Return the (x, y) coordinate for the center point of the cell that contains the specified text.  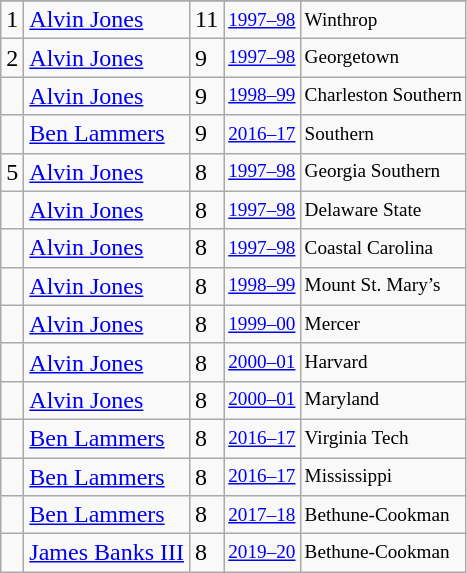
2017–18 (262, 515)
11 (207, 20)
Georgetown (383, 58)
Mississippi (383, 477)
2 (12, 58)
Winthrop (383, 20)
Georgia Southern (383, 172)
Charleston Southern (383, 96)
Southern (383, 134)
5 (12, 172)
Virginia Tech (383, 438)
Mount St. Mary’s (383, 286)
Delaware State (383, 210)
1 (12, 20)
Coastal Carolina (383, 248)
Maryland (383, 400)
1999–00 (262, 324)
2019–20 (262, 553)
James Banks III (107, 553)
Harvard (383, 362)
Mercer (383, 324)
